Extract the [X, Y] coordinate from the center of the cell holding the provided text.  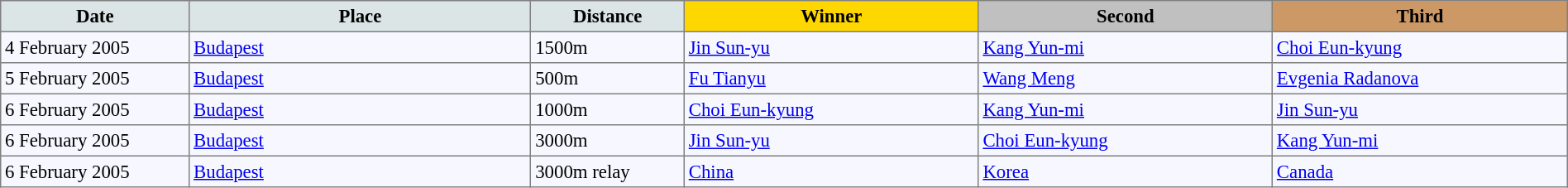
3000m [607, 141]
Fu Tianyu [831, 79]
China [831, 171]
Canada [1421, 171]
Distance [607, 17]
500m [607, 79]
Winner [831, 17]
Place [361, 17]
3000m relay [607, 171]
Date [95, 17]
Korea [1125, 171]
5 February 2005 [95, 79]
1500m [607, 47]
1000m [607, 109]
Second [1125, 17]
Evgenia Radanova [1421, 79]
4 February 2005 [95, 47]
Wang Meng [1125, 79]
Third [1421, 17]
